Find where the given text appears and provide that cell's center as (x, y) coordinate. 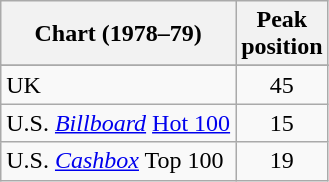
UK (118, 85)
Chart (1978–79) (118, 34)
45 (282, 85)
19 (282, 161)
15 (282, 123)
U.S. Cashbox Top 100 (118, 161)
U.S. Billboard Hot 100 (118, 123)
Peakposition (282, 34)
